Capture the cell that displays the provided text and extract its [x, y] central coordinate. 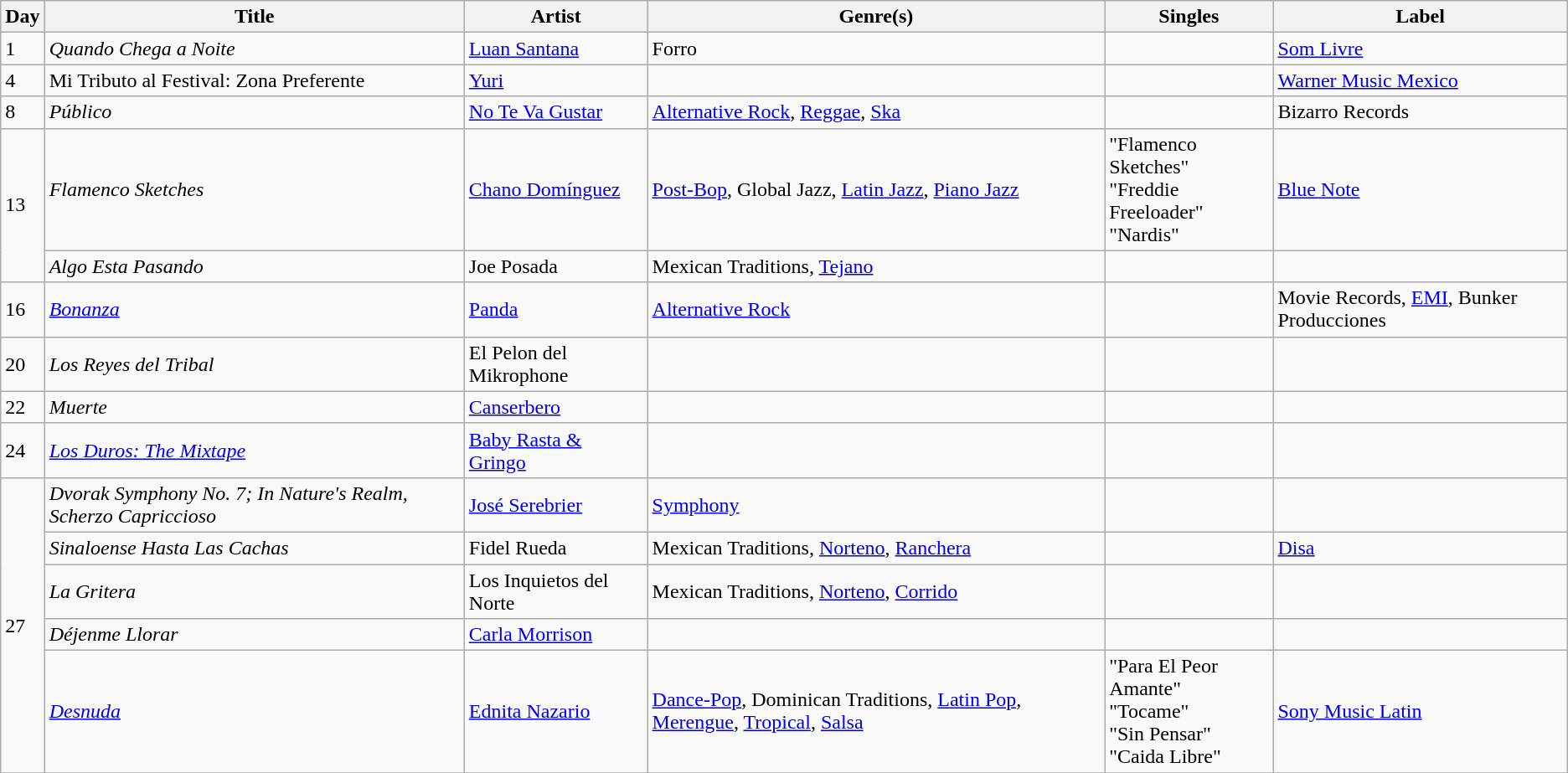
Forro [876, 49]
Carla Morrison [556, 635]
Blue Note [1421, 189]
Ednita Nazario [556, 712]
Fidel Rueda [556, 548]
Symphony [876, 504]
Yuri [556, 80]
Sony Music Latin [1421, 712]
Déjenme Llorar [255, 635]
Luan Santana [556, 49]
Desnuda [255, 712]
Post-Bop, Global Jazz, Latin Jazz, Piano Jazz [876, 189]
El Pelon del Mikrophone [556, 363]
24 [23, 451]
"Para El Peor Amante""Tocame""Sin Pensar""Caida Libre" [1189, 712]
27 [23, 625]
Mexican Traditions, Tejano [876, 266]
Chano Domínguez [556, 189]
No Te Va Gustar [556, 112]
Flamenco Sketches [255, 189]
Quando Chega a Noite [255, 49]
Disa [1421, 548]
8 [23, 112]
Label [1421, 17]
Algo Esta Pasando [255, 266]
La Gritera [255, 591]
Mexican Traditions, Norteno, Corrido [876, 591]
Muerte [255, 407]
Mexican Traditions, Norteno, Ranchera [876, 548]
Los Inquietos del Norte [556, 591]
Panda [556, 310]
Baby Rasta & Gringo [556, 451]
16 [23, 310]
Som Livre [1421, 49]
José Serebrier [556, 504]
Canserbero [556, 407]
Público [255, 112]
1 [23, 49]
Alternative Rock [876, 310]
Dvorak Symphony No. 7; In Nature's Realm, Scherzo Capriccioso [255, 504]
20 [23, 363]
4 [23, 80]
"Flamenco Sketches""Freddie Freeloader""Nardis" [1189, 189]
Movie Records, EMI, Bunker Producciones [1421, 310]
Bonanza [255, 310]
22 [23, 407]
Day [23, 17]
Alternative Rock, Reggae, Ska [876, 112]
Artist [556, 17]
Mi Tributo al Festival: Zona Preferente [255, 80]
Warner Music Mexico [1421, 80]
Los Duros: The Mixtape [255, 451]
Joe Posada [556, 266]
Bizarro Records [1421, 112]
Los Reyes del Tribal [255, 363]
Sinaloense Hasta Las Cachas [255, 548]
Title [255, 17]
Dance-Pop, Dominican Traditions, Latin Pop, Merengue, Tropical, Salsa [876, 712]
13 [23, 205]
Genre(s) [876, 17]
Singles [1189, 17]
